Detect which cell encompasses the target text, then output its [X, Y] center coordinate. 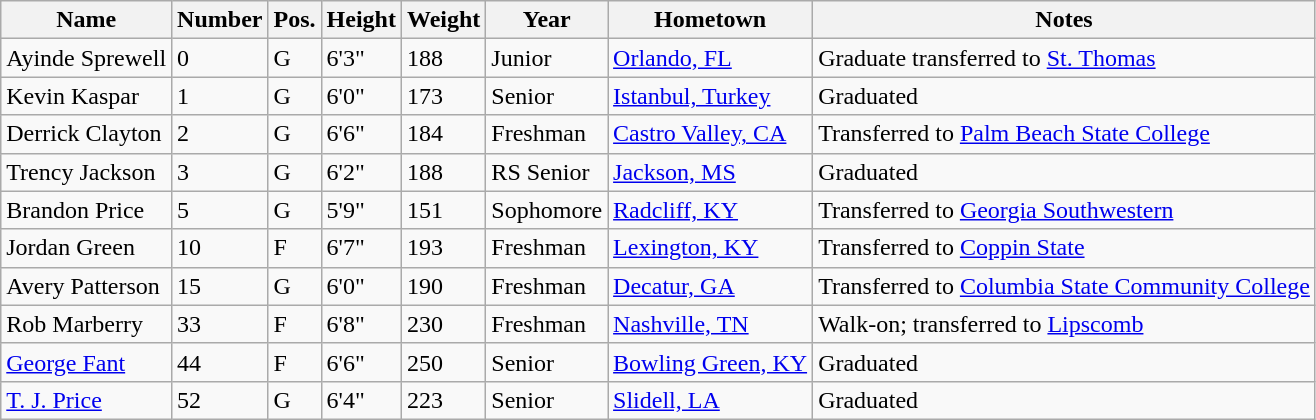
Ayinde Sprewell [86, 58]
RS Senior [547, 172]
5'9" [361, 210]
6'2" [361, 172]
Lexington, KY [710, 248]
Name [86, 20]
Jackson, MS [710, 172]
Decatur, GA [710, 286]
6'3" [361, 58]
Junior [547, 58]
Radcliff, KY [710, 210]
Kevin Kaspar [86, 96]
6'7" [361, 248]
Istanbul, Turkey [710, 96]
15 [220, 286]
2 [220, 134]
Nashville, TN [710, 324]
0 [220, 58]
Avery Patterson [86, 286]
Sophomore [547, 210]
Bowling Green, KY [710, 362]
Transferred to Coppin State [1064, 248]
184 [443, 134]
Slidell, LA [710, 400]
Castro Valley, CA [710, 134]
6'4" [361, 400]
Pos. [294, 20]
Transferred to Palm Beach State College [1064, 134]
Graduate transferred to St. Thomas [1064, 58]
Number [220, 20]
250 [443, 362]
Jordan Green [86, 248]
230 [443, 324]
1 [220, 96]
Weight [443, 20]
190 [443, 286]
Notes [1064, 20]
Transferred to Georgia Southwestern [1064, 210]
151 [443, 210]
George Fant [86, 362]
Hometown [710, 20]
44 [220, 362]
173 [443, 96]
3 [220, 172]
Height [361, 20]
193 [443, 248]
33 [220, 324]
Walk-on; transferred to Lipscomb [1064, 324]
10 [220, 248]
52 [220, 400]
Transferred to Columbia State Community College [1064, 286]
6'8" [361, 324]
Trency Jackson [86, 172]
Orlando, FL [710, 58]
223 [443, 400]
T. J. Price [86, 400]
Derrick Clayton [86, 134]
5 [220, 210]
Year [547, 20]
Rob Marberry [86, 324]
Brandon Price [86, 210]
